From the cell containing the given text, extract its center point as (x, y) coordinate. 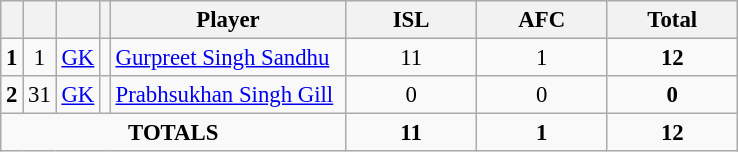
31 (40, 95)
Gurpreet Singh Sandhu (228, 58)
AFC (542, 20)
Prabhsukhan Singh Gill (228, 95)
Total (672, 20)
ISL (412, 20)
TOTALS (174, 133)
2 (12, 95)
Player (228, 20)
